Locate the cell with the specified text and output its [X, Y] center coordinate. 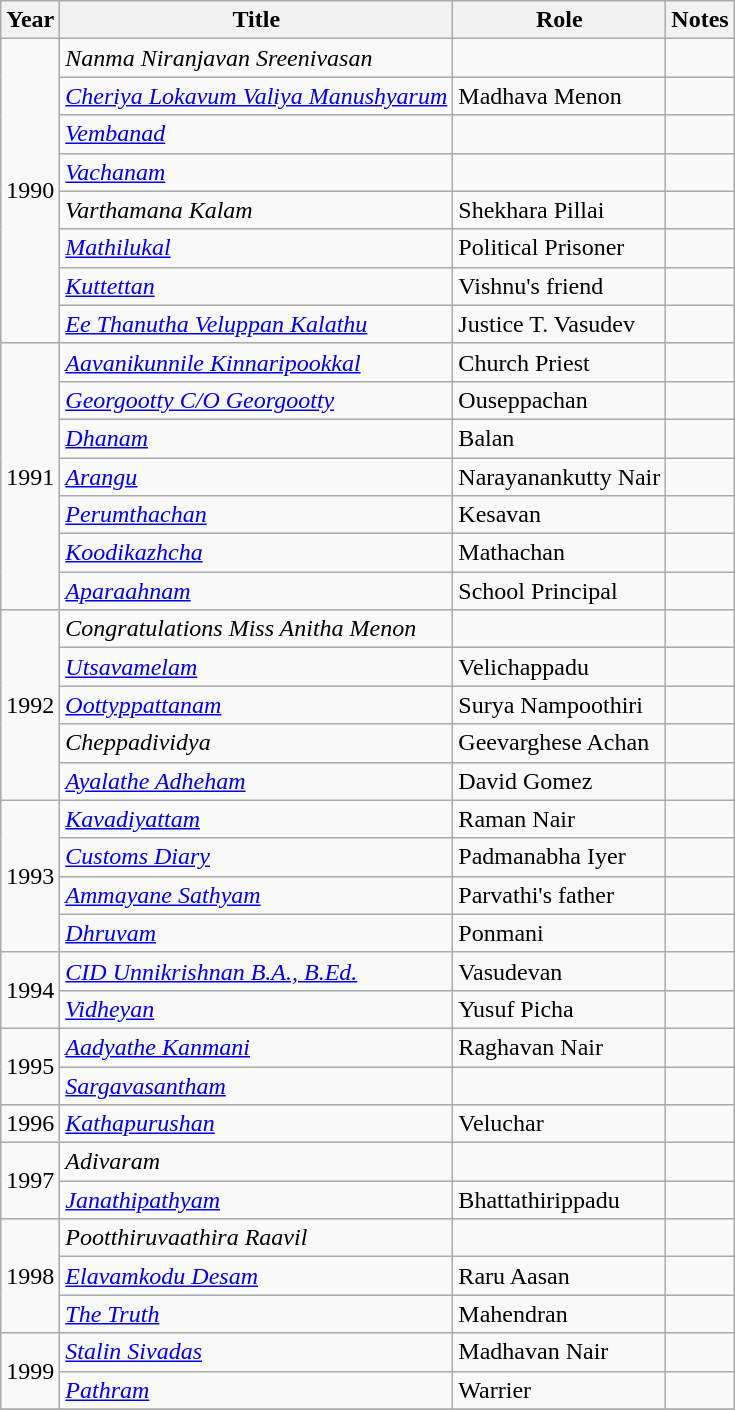
Vasudevan [560, 971]
Warrier [560, 1390]
Sargavasantham [256, 1085]
Mathilukal [256, 248]
Koodikazhcha [256, 553]
Aavanikunnile Kinnaripookkal [256, 362]
Velichappadu [560, 667]
Elavamkodu Desam [256, 1276]
Dhruvam [256, 933]
Vachanam [256, 172]
Political Prisoner [560, 248]
Oottyppattanam [256, 705]
Raru Aasan [560, 1276]
Pathram [256, 1390]
Kathapurushan [256, 1124]
Geevarghese Achan [560, 743]
Balan [560, 438]
Adivaram [256, 1162]
Aadyathe Kanmani [256, 1047]
Vembanad [256, 134]
Shekhara Pillai [560, 210]
Mathachan [560, 553]
Nanma Niranjavan Sreenivasan [256, 58]
Notes [700, 20]
Kuttettan [256, 286]
Raman Nair [560, 819]
Georgootty C/O Georgootty [256, 400]
Vidheyan [256, 1009]
Ammayane Sathyam [256, 895]
Aparaahnam [256, 591]
1998 [30, 1276]
Ponmani [560, 933]
Yusuf Picha [560, 1009]
1997 [30, 1181]
Arangu [256, 477]
1994 [30, 990]
1995 [30, 1066]
Raghavan Nair [560, 1047]
1999 [30, 1371]
Cheppadividya [256, 743]
The Truth [256, 1314]
1990 [30, 191]
Utsavamelam [256, 667]
Customs Diary [256, 857]
Stalin Sivadas [256, 1352]
Madhavan Nair [560, 1352]
Parvathi's father [560, 895]
Dhanam [256, 438]
David Gomez [560, 781]
1992 [30, 705]
Role [560, 20]
Narayanankutty Nair [560, 477]
Perumthachan [256, 515]
CID Unnikrishnan B.A., B.Ed. [256, 971]
Congratulations Miss Anitha Menon [256, 629]
1993 [30, 876]
Year [30, 20]
Ayalathe Adheham [256, 781]
1991 [30, 476]
Janathipathyam [256, 1200]
Varthamana Kalam [256, 210]
School Principal [560, 591]
Padmanabha Iyer [560, 857]
Surya Nampoothiri [560, 705]
Bhattathirippadu [560, 1200]
Kesavan [560, 515]
Church Priest [560, 362]
1996 [30, 1124]
Title [256, 20]
Justice T. Vasudev [560, 324]
Vishnu's friend [560, 286]
Ee Thanutha Veluppan Kalathu [256, 324]
Kavadiyattam [256, 819]
Cheriya Lokavum Valiya Manushyarum [256, 96]
Mahendran [560, 1314]
Madhava Menon [560, 96]
Veluchar [560, 1124]
Pootthiruvaathira Raavil [256, 1238]
Ouseppachan [560, 400]
